Locate the cell with the specified text and output its [X, Y] center coordinate. 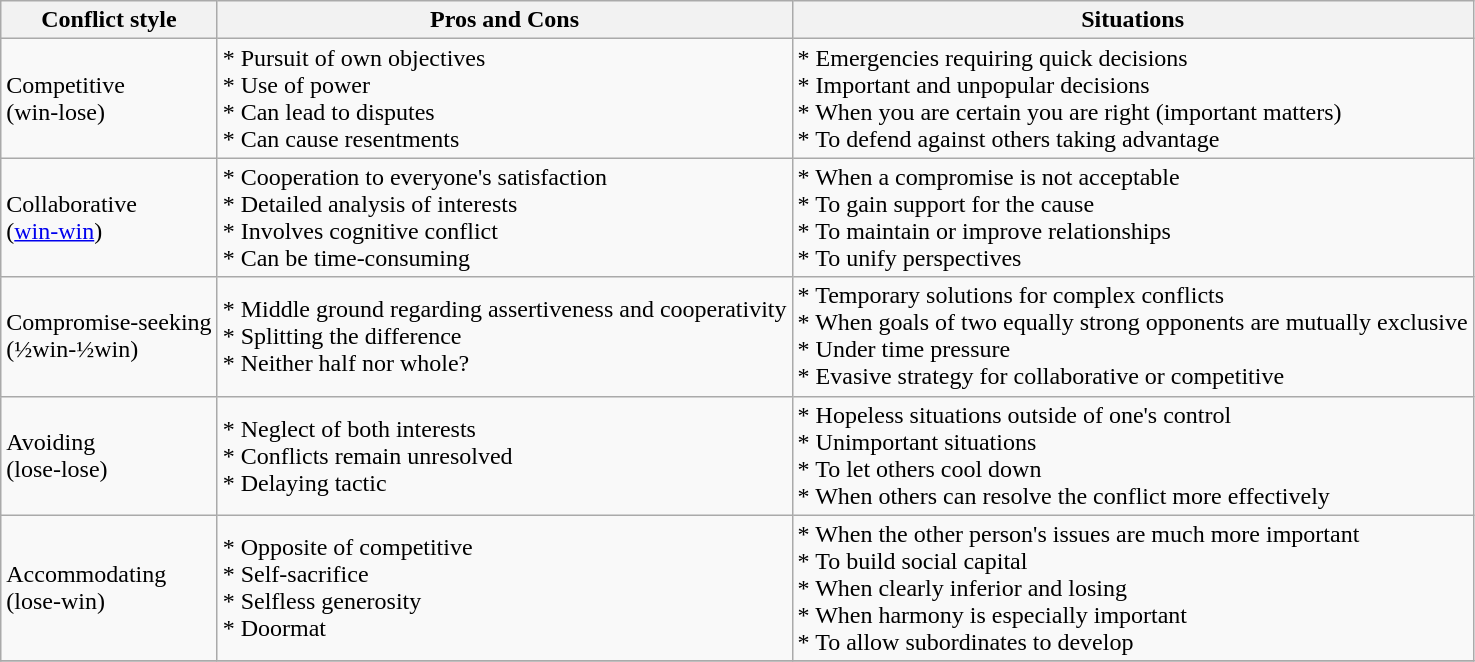
* When a compromise is not acceptable* To gain support for the cause* To maintain or improve relationships* To unify perspectives [1132, 218]
Accommodating(lose-win) [109, 588]
Situations [1132, 20]
* Middle ground regarding assertiveness and cooperativity* Splitting the difference* Neither half nor whole? [504, 336]
Competitive(win-lose) [109, 98]
Avoiding(lose-lose) [109, 456]
Conflict style [109, 20]
Collaborative(win-win) [109, 218]
* Cooperation to everyone's satisfaction* Detailed analysis of interests* Involves cognitive conflict* Can be time-consuming [504, 218]
* Pursuit of own objectives* Use of power* Can lead to disputes* Can cause resentments [504, 98]
* Opposite of competitive* Self-sacrifice* Selfless generosity* Doormat [504, 588]
Compromise-seeking(½win-½win) [109, 336]
Pros and Cons [504, 20]
* Neglect of both interests* Conflicts remain unresolved* Delaying tactic [504, 456]
